Scan for the cell matching the given text and deliver its [x, y] coordinate at center. 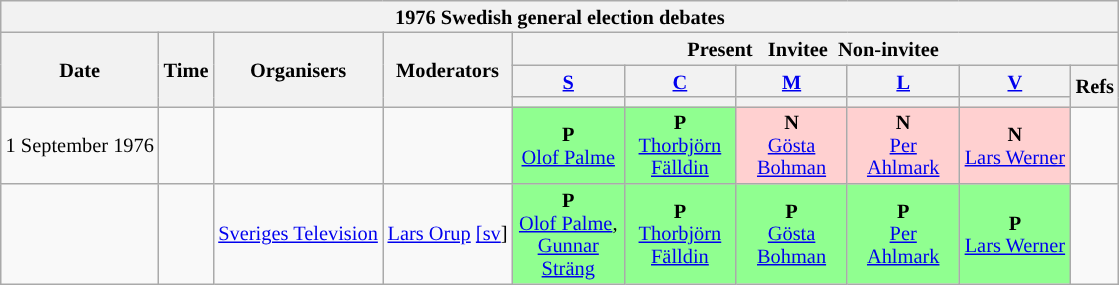
Sveriges Television [298, 234]
Date [80, 69]
Lars Orup [sv] [448, 234]
NLars Werner [1015, 144]
V [1015, 81]
L [903, 81]
NGösta Bohman [792, 144]
PGösta Bohman [792, 234]
1976 Swedish general election debates [560, 16]
POlof Palme, Gunnar Sträng [568, 234]
NPer Ahlmark [903, 144]
POlof Palme [568, 144]
Organisers [298, 69]
1 September 1976 [80, 144]
M [792, 81]
Refs [1095, 86]
S [568, 81]
PPer Ahlmark [903, 234]
PLars Werner [1015, 234]
Present Invitee Non-invitee [815, 48]
Moderators [448, 69]
Time [186, 69]
C [680, 81]
